Capture the cell that displays the provided text and extract its (x, y) central coordinate. 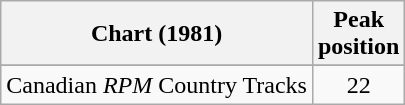
22 (358, 85)
Chart (1981) (157, 34)
Peakposition (358, 34)
Canadian RPM Country Tracks (157, 85)
